Provide the [x, y] coordinate of the cell's center where the given text is located.  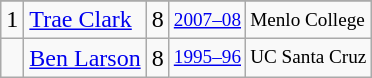
2007–08 [207, 20]
UC Santa Cruz [308, 58]
Ben Larson [85, 58]
Trae Clark [85, 20]
1995–96 [207, 58]
1 [12, 20]
Menlo College [308, 20]
